Identify which cell holds the provided text, then report its [x, y] central coordinate. 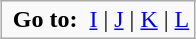
Go to: I | J | K | L [98, 20]
